Find where the given text appears and provide that cell's center as [x, y] coordinate. 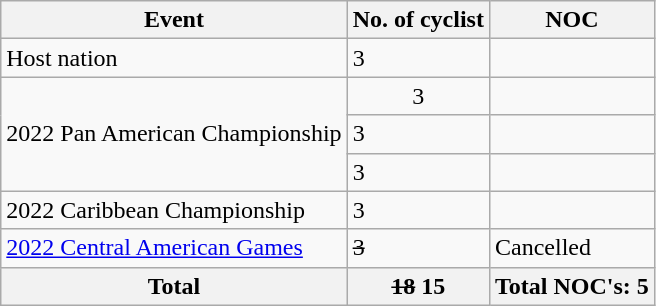
Host nation [174, 58]
2022 Central American Games [174, 248]
No. of cyclist [418, 20]
Total [174, 286]
NOC [572, 20]
2022 Caribbean Championship [174, 210]
2022 Pan American Championship [174, 134]
Total NOC's: 5 [572, 286]
Event [174, 20]
Cancelled [572, 248]
18 15 [418, 286]
